Search for the cell housing the specified text and yield its (X, Y) center coordinate. 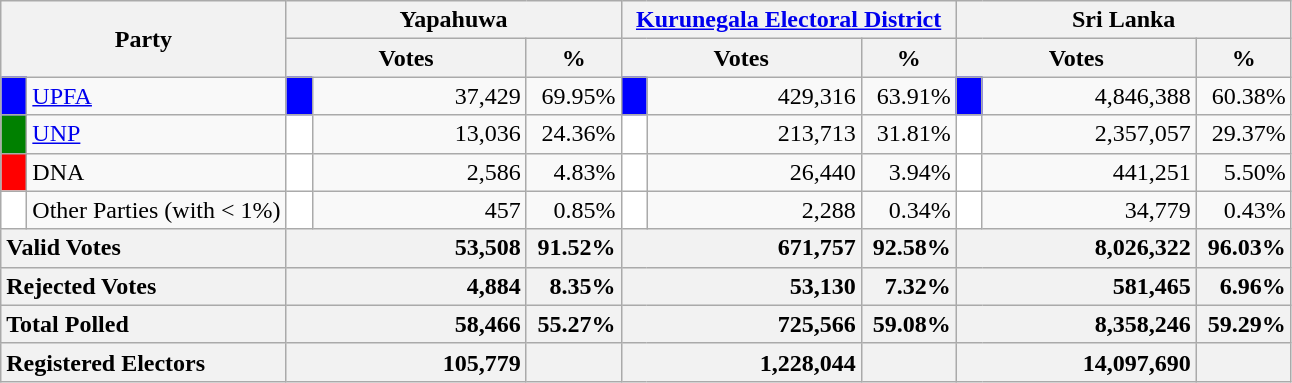
34,779 (1089, 210)
29.37% (1244, 134)
55.27% (574, 324)
4,846,388 (1089, 96)
429,316 (754, 96)
24.36% (574, 134)
Yapahuwa (454, 20)
60.38% (1244, 96)
59.29% (1244, 324)
Kurunegala Electoral District (788, 20)
Registered Electors (144, 362)
37,429 (419, 96)
53,508 (406, 248)
96.03% (1244, 248)
8,026,322 (1076, 248)
Sri Lanka (1124, 20)
59.08% (908, 324)
Rejected Votes (144, 286)
0.43% (1244, 210)
213,713 (754, 134)
Other Parties (with < 1%) (156, 210)
31.81% (908, 134)
0.85% (574, 210)
0.34% (908, 210)
UNP (156, 134)
DNA (156, 172)
4.83% (574, 172)
UPFA (156, 96)
13,036 (419, 134)
725,566 (741, 324)
53,130 (741, 286)
8.35% (574, 286)
2,288 (754, 210)
1,228,044 (741, 362)
5.50% (1244, 172)
3.94% (908, 172)
7.32% (908, 286)
2,586 (419, 172)
69.95% (574, 96)
2,357,057 (1089, 134)
105,779 (406, 362)
581,465 (1076, 286)
8,358,246 (1076, 324)
63.91% (908, 96)
Total Polled (144, 324)
6.96% (1244, 286)
14,097,690 (1076, 362)
4,884 (406, 286)
457 (419, 210)
91.52% (574, 248)
Party (144, 39)
58,466 (406, 324)
26,440 (754, 172)
Valid Votes (144, 248)
441,251 (1089, 172)
671,757 (741, 248)
92.58% (908, 248)
